Identify which cell holds the provided text, then report its [X, Y] central coordinate. 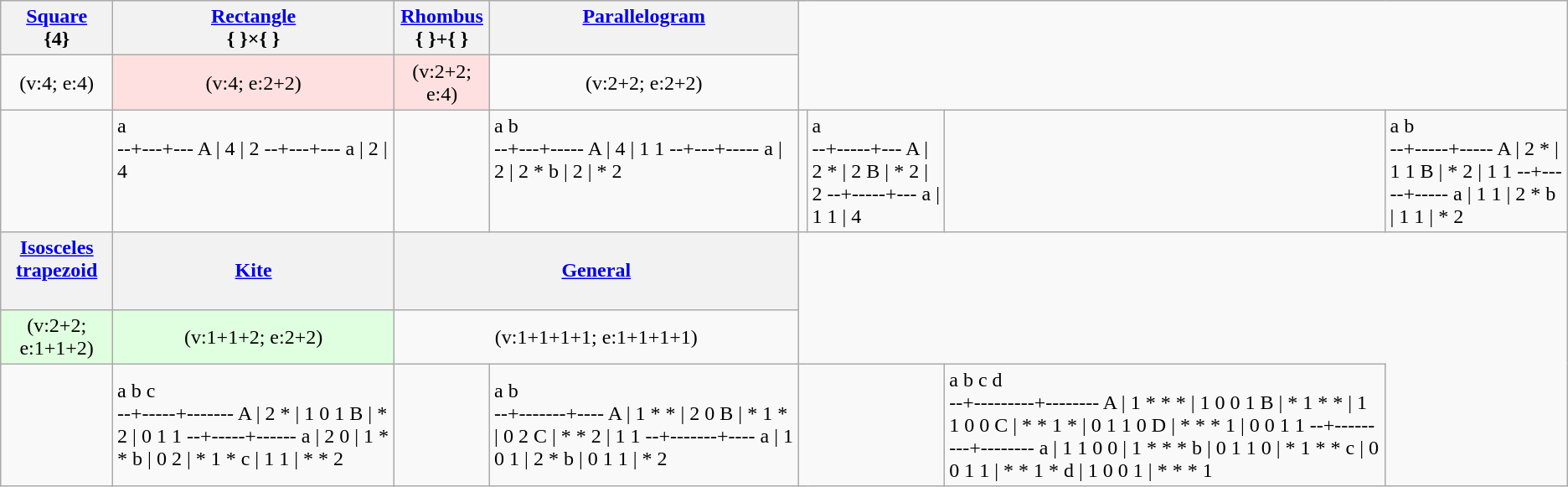
Rhombus{ }+{ } [442, 28]
a--+-----+--- A | 2 * | 2 B | * 2 | 2 --+-----+--- a | 1 1 | 4 [876, 171]
a b c--+-----+------- A | 2 * | 1 0 1 B | * 2 | 0 1 1 --+-----+------ a | 2 0 | 1 * * b | 0 2 | * 1 * c | 1 1 | * * 2 [254, 425]
(v:4; e:4) [57, 82]
a b--+-----+----- A | 2 * | 1 1 B | * 2 | 1 1 --+-----+----- a | 1 1 | 2 * b | 1 1 | * 2 [1476, 171]
Square{4} [57, 28]
Isosceles trapezoid [57, 271]
a--+---+--- A | 4 | 2 --+---+--- a | 2 | 4 [254, 171]
(v:2+2; e:1+1+2) [57, 337]
(v:1+1+1+1; e:1+1+1+1) [596, 337]
(v:2+2; e:4) [442, 82]
General [596, 271]
Parallelogram [644, 28]
a b--+-------+---- A | 1 * * | 2 0 B | * 1 * | 0 2 C | * * 2 | 1 1 --+-------+---- a | 1 0 1 | 2 * b | 0 1 1 | * 2 [644, 425]
(v:4; e:2+2) [254, 82]
a b--+---+----- A | 4 | 1 1 --+---+----- a | 2 | 2 * b | 2 | * 2 [644, 171]
(v:2+2; e:2+2) [644, 82]
Kite [254, 271]
(v:1+1+2; e:2+2) [254, 337]
Rectangle{ }×{ } [254, 28]
